Find where the given text appears and provide that cell's center as [x, y] coordinate. 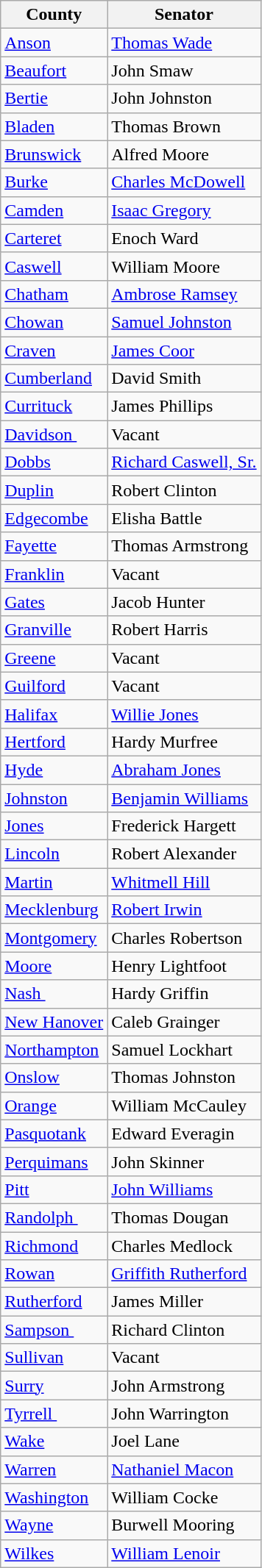
Wayne [54, 1525]
John Skinner [184, 1161]
Burke [54, 182]
Washington [54, 1497]
Granville [54, 630]
Benjamin Williams [184, 798]
Brunswick [54, 154]
Thomas Armstrong [184, 546]
Pitt [54, 1189]
Thomas Dougan [184, 1217]
Charles Medlock [184, 1246]
Henry Lightfoot [184, 966]
Carteret [54, 238]
Dobbs [54, 462]
Bertie [54, 99]
Caswell [54, 266]
Montgomery [54, 938]
Thomas Johnston [184, 1078]
Burwell Mooring [184, 1525]
John Smaw [184, 71]
John Armstrong [184, 1386]
Hertford [54, 742]
Isaac Gregory [184, 210]
John Williams [184, 1189]
Bladen [54, 126]
Senator [184, 15]
Orange [54, 1106]
Onslow [54, 1078]
James Miller [184, 1302]
Robert Harris [184, 630]
William Moore [184, 266]
Chatham [54, 294]
John Johnston [184, 99]
Wake [54, 1442]
Enoch Ward [184, 238]
Joel Lane [184, 1442]
Nathaniel Macon [184, 1469]
Mecklenburg [54, 910]
Samuel Lockhart [184, 1050]
Martin [54, 882]
Guilford [54, 686]
Greene [54, 658]
Whitmell Hill [184, 882]
Edward Everagin [184, 1134]
Jacob Hunter [184, 602]
Ambrose Ramsey [184, 294]
John Warrington [184, 1414]
Wilkes [54, 1553]
Hyde [54, 770]
Randolph [54, 1217]
Hardy Griffin [184, 994]
Samuel Johnston [184, 322]
Thomas Wade [184, 43]
Jones [54, 826]
Abraham Jones [184, 770]
Gates [54, 602]
Fayette [54, 546]
Halifax [54, 714]
Sampson [54, 1330]
Johnston [54, 798]
Camden [54, 210]
Chowan [54, 322]
Frederick Hargett [184, 826]
Franklin [54, 574]
Edgecombe [54, 518]
Northampton [54, 1050]
Charles Robertson [184, 938]
William Cocke [184, 1497]
Cumberland [54, 379]
Davidson [54, 434]
Duplin [54, 490]
Anson [54, 43]
Beaufort [54, 71]
Perquimans [54, 1161]
Robert Clinton [184, 490]
William Lenoir [184, 1553]
William McCauley [184, 1106]
Moore [54, 966]
New Hanover [54, 1022]
Elisha Battle [184, 518]
Tyrrell [54, 1414]
Richard Caswell, Sr. [184, 462]
Pasquotank [54, 1134]
Hardy Murfree [184, 742]
Thomas Brown [184, 126]
Robert Irwin [184, 910]
Currituck [54, 407]
Willie Jones [184, 714]
David Smith [184, 379]
Warren [54, 1469]
Sullivan [54, 1358]
Craven [54, 351]
Richard Clinton [184, 1330]
James Phillips [184, 407]
Charles McDowell [184, 182]
Robert Alexander [184, 854]
James Coor [184, 351]
County [54, 15]
Caleb Grainger [184, 1022]
Nash [54, 994]
Rutherford [54, 1302]
Surry [54, 1386]
Alfred Moore [184, 154]
Griffith Rutherford [184, 1274]
Richmond [54, 1246]
Lincoln [54, 854]
Rowan [54, 1274]
